Identify which cell holds the provided text, then report its [X, Y] central coordinate. 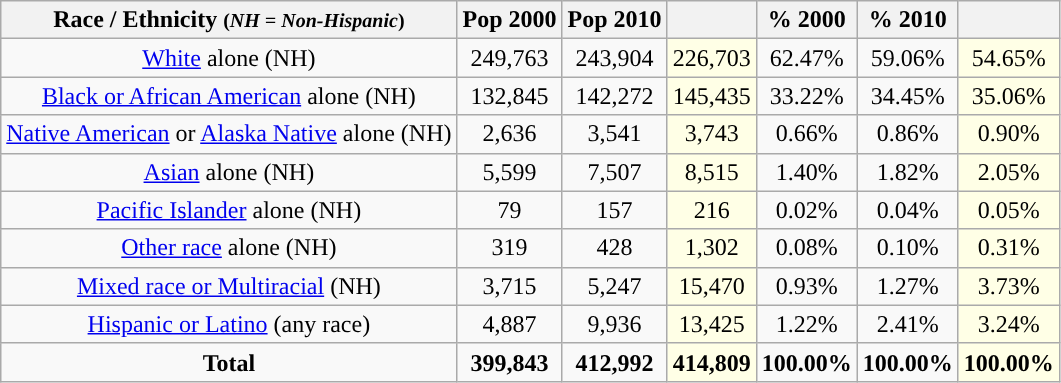
414,809 [712, 362]
3.73% [1008, 286]
0.05% [1008, 210]
226,703 [712, 58]
Race / Ethnicity (NH = Non-Hispanic) [229, 20]
Pop 2000 [510, 20]
412,992 [614, 362]
3,715 [510, 286]
0.31% [1008, 248]
243,904 [614, 58]
216 [712, 210]
7,507 [614, 172]
Asian alone (NH) [229, 172]
249,763 [510, 58]
2.41% [908, 324]
0.08% [806, 248]
Total [229, 362]
0.90% [1008, 134]
59.06% [908, 58]
5,599 [510, 172]
157 [614, 210]
428 [614, 248]
0.04% [908, 210]
33.22% [806, 96]
2.05% [1008, 172]
54.65% [1008, 58]
0.10% [908, 248]
0.02% [806, 210]
% 2010 [908, 20]
34.45% [908, 96]
4,887 [510, 324]
62.47% [806, 58]
15,470 [712, 286]
1.82% [908, 172]
Pop 2010 [614, 20]
White alone (NH) [229, 58]
3,541 [614, 134]
Native American or Alaska Native alone (NH) [229, 134]
Pacific Islander alone (NH) [229, 210]
3.24% [1008, 324]
35.06% [1008, 96]
1,302 [712, 248]
2,636 [510, 134]
1.27% [908, 286]
3,743 [712, 134]
319 [510, 248]
% 2000 [806, 20]
1.40% [806, 172]
Hispanic or Latino (any race) [229, 324]
0.86% [908, 134]
132,845 [510, 96]
0.93% [806, 286]
142,272 [614, 96]
8,515 [712, 172]
145,435 [712, 96]
5,247 [614, 286]
Black or African American alone (NH) [229, 96]
0.66% [806, 134]
79 [510, 210]
Other race alone (NH) [229, 248]
399,843 [510, 362]
Mixed race or Multiracial (NH) [229, 286]
9,936 [614, 324]
13,425 [712, 324]
1.22% [806, 324]
